For the text-containing cell, return its midpoint in (x, y) coordinate format. 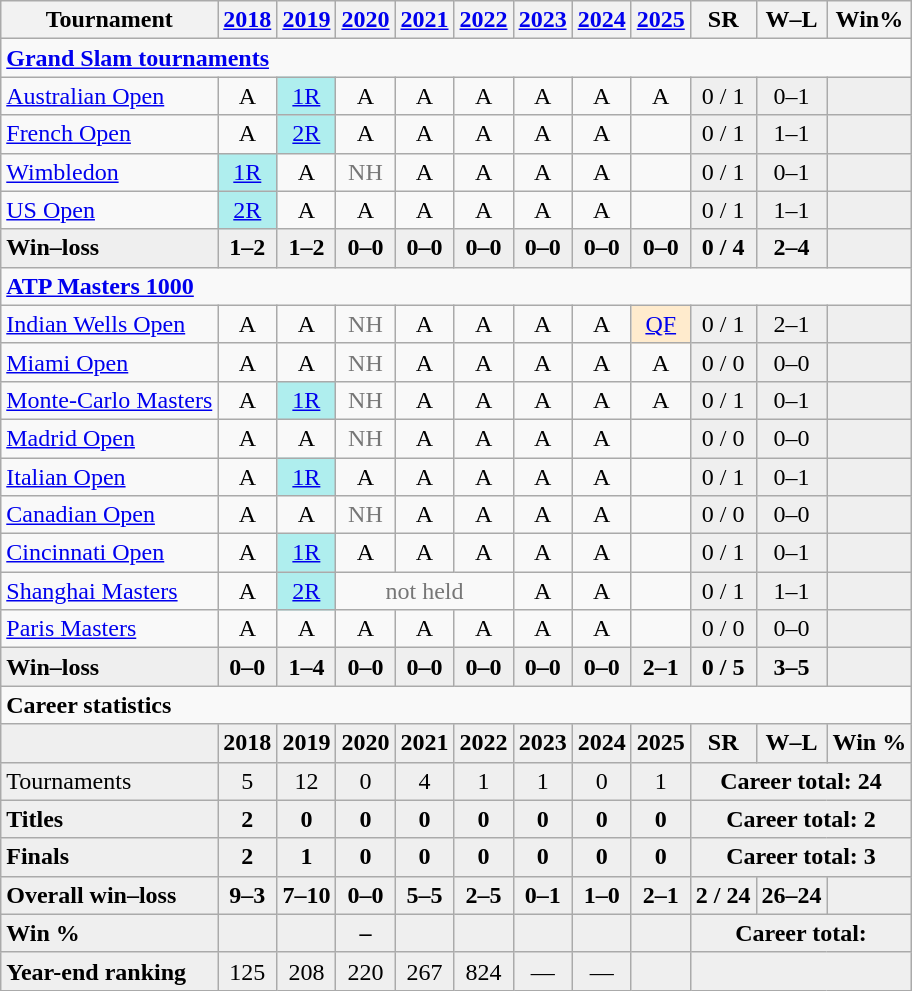
5 (248, 781)
Year-end ranking (110, 971)
2 / 24 (723, 895)
Overall win–loss (110, 895)
7–10 (306, 895)
Career total: (800, 933)
1–0 (602, 895)
Indian Wells Open (110, 324)
0 / 5 (723, 667)
Career statistics (456, 705)
4 (424, 781)
220 (366, 971)
Tournaments (110, 781)
Grand Slam tournaments (456, 58)
Cincinnati Open (110, 553)
QF (660, 324)
– (366, 933)
Canadian Open (110, 515)
2–5 (484, 895)
208 (306, 971)
ATP Masters 1000 (456, 286)
Career total: 24 (800, 781)
Tournament (110, 20)
125 (248, 971)
Titles (110, 819)
267 (424, 971)
Miami Open (110, 362)
Career total: 3 (800, 857)
1–4 (306, 667)
26–24 (792, 895)
Paris Masters (110, 629)
French Open (110, 134)
not held (424, 591)
2–4 (792, 248)
Wimbledon (110, 172)
Career total: 2 (800, 819)
US Open (110, 210)
824 (484, 971)
Finals (110, 857)
3–5 (792, 667)
0 / 4 (723, 248)
Monte-Carlo Masters (110, 400)
Italian Open (110, 477)
12 (306, 781)
9–3 (248, 895)
Shanghai Masters (110, 591)
Win% (870, 20)
Australian Open (110, 96)
Madrid Open (110, 438)
5–5 (424, 895)
